From the cell containing the given text, extract its center point as [x, y] coordinate. 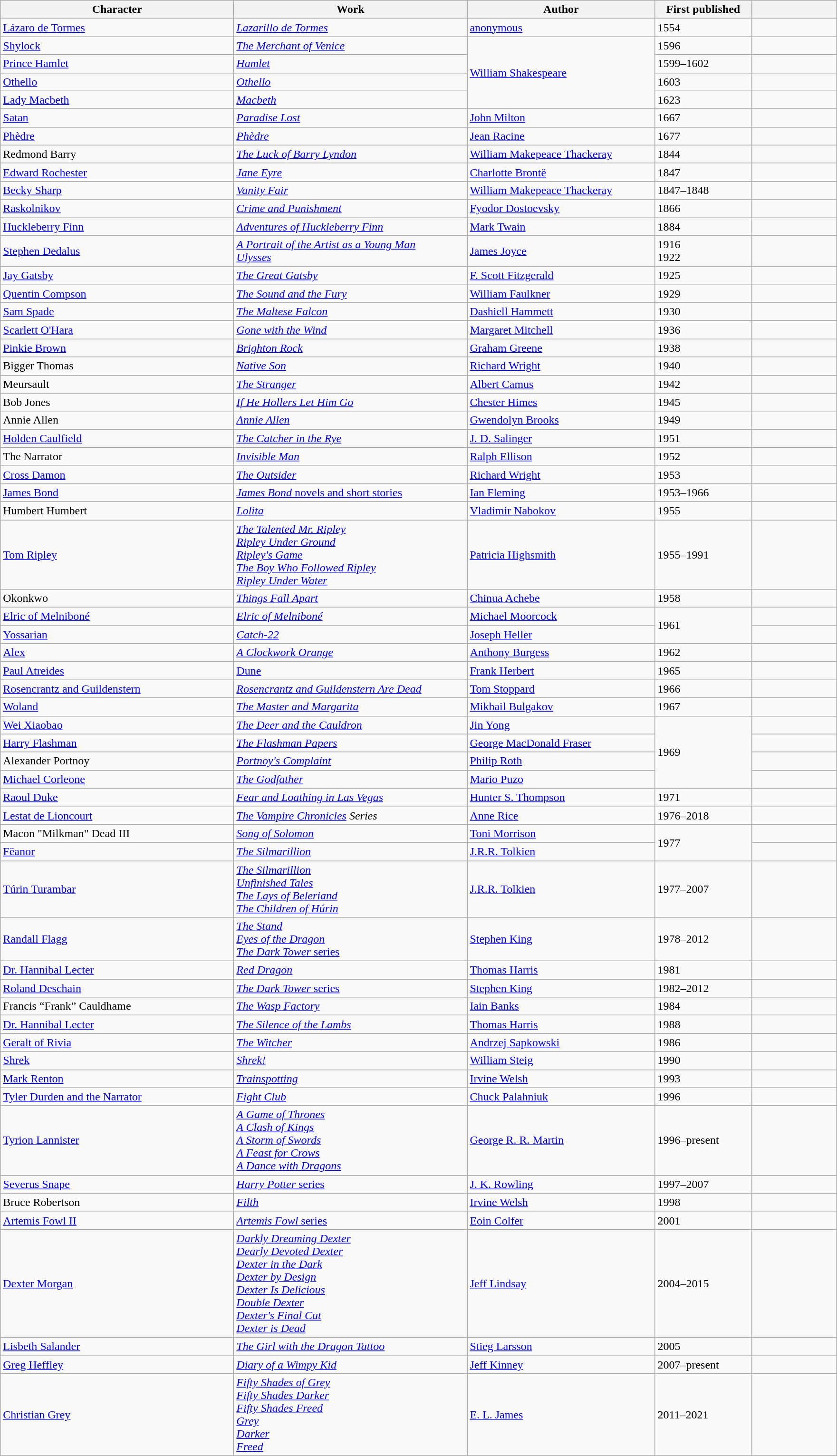
The Stranger [351, 384]
James Bond [117, 492]
1977 [703, 842]
1981 [703, 970]
The Godfather [351, 779]
Fifty Shades of GreyFifty Shades DarkerFifty Shades FreedGreyDarkerFreed [351, 1415]
Bob Jones [117, 402]
anonymous [561, 28]
1677 [703, 136]
Tyler Durden and the Narrator [117, 1097]
Catch-22 [351, 635]
The Girl with the Dragon Tattoo [351, 1346]
Chester Himes [561, 402]
The Luck of Barry Lyndon [351, 154]
1953–1966 [703, 492]
Paradise Lost [351, 118]
1847 [703, 172]
F. Scott Fitzgerald [561, 276]
2001 [703, 1220]
Huckleberry Finn [117, 227]
Vladimir Nabokov [561, 511]
John Milton [561, 118]
1942 [703, 384]
A Portrait of the Artist as a Young ManUlysses [351, 251]
The Talented Mr. RipleyRipley Under GroundRipley's GameThe Boy Who Followed RipleyRipley Under Water [351, 555]
Shrek [117, 1061]
Fight Club [351, 1097]
The Outsider [351, 474]
1596 [703, 46]
1938 [703, 348]
The Dark Tower series [351, 988]
James Joyce [561, 251]
Cross Damon [117, 474]
Hunter S. Thompson [561, 797]
Harry Flashman [117, 743]
1844 [703, 154]
1962 [703, 653]
Patricia Highsmith [561, 555]
Lisbeth Salander [117, 1346]
1977–2007 [703, 889]
Anthony Burgess [561, 653]
Tom Ripley [117, 555]
The Sound and the Fury [351, 294]
1925 [703, 276]
Vanity Fair [351, 190]
Mark Twain [561, 227]
1953 [703, 474]
1971 [703, 797]
1847–1848 [703, 190]
Bruce Robertson [117, 1202]
Humbert Humbert [117, 511]
Trainspotting [351, 1079]
Darkly Dreaming DexterDearly Devoted DexterDexter in the DarkDexter by DesignDexter Is DeliciousDouble DexterDexter's Final CutDexter is Dead [351, 1283]
Harry Potter series [351, 1184]
Stieg Larsson [561, 1346]
Lady Macbeth [117, 100]
1929 [703, 294]
Quentin Compson [117, 294]
Alexander Portnoy [117, 761]
The Vampire Chronicles Series [351, 815]
1976–2018 [703, 815]
Philip Roth [561, 761]
George MacDonald Fraser [561, 743]
1599–1602 [703, 64]
Rosencrantz and Guildenstern Are Dead [351, 689]
The Narrator [117, 456]
Diary of a Wimpy Kid [351, 1365]
Scarlett O'Hara [117, 330]
1990 [703, 1061]
J. K. Rowling [561, 1184]
1623 [703, 100]
1951 [703, 438]
Graham Greene [561, 348]
Holden Caulfield [117, 438]
Roland Deschain [117, 988]
Shrek! [351, 1061]
Adventures of Huckleberry Finn [351, 227]
Jay Gatsby [117, 276]
James Bond novels and short stories [351, 492]
1988 [703, 1024]
A Clockwork Orange [351, 653]
1997–2007 [703, 1184]
Dexter Morgan [117, 1283]
Mario Puzo [561, 779]
Yossarian [117, 635]
Fear and Loathing in Las Vegas [351, 797]
Anne Rice [561, 815]
1996–present [703, 1140]
1866 [703, 208]
Redmond Barry [117, 154]
Brighton Rock [351, 348]
Randall Flagg [117, 939]
William Steig [561, 1061]
The Silence of the Lambs [351, 1024]
William Shakespeare [561, 73]
Satan [117, 118]
A Game of ThronesA Clash of KingsA Storm of SwordsA Feast for CrowsA Dance with Dragons [351, 1140]
1998 [703, 1202]
Red Dragon [351, 970]
Sam Spade [117, 312]
Fëanor [117, 851]
Tom Stoppard [561, 689]
1982–2012 [703, 988]
Chinua Achebe [561, 598]
Author [561, 10]
2004–2015 [703, 1283]
Filth [351, 1202]
The Silmarillion [351, 851]
1955 [703, 511]
Ian Fleming [561, 492]
1949 [703, 420]
The Witcher [351, 1042]
Okonkwo [117, 598]
Albert Camus [561, 384]
Dune [351, 671]
Crime and Punishment [351, 208]
Greg Heffley [117, 1365]
19161922 [703, 251]
1978–2012 [703, 939]
Michael Corleone [117, 779]
William Faulkner [561, 294]
Alex [117, 653]
Macbeth [351, 100]
Native Son [351, 366]
1958 [703, 598]
Artemis Fowl series [351, 1220]
The Flashman Papers [351, 743]
1955–1991 [703, 555]
George R. R. Martin [561, 1140]
Invisible Man [351, 456]
Mikhail Bulgakov [561, 707]
Things Fall Apart [351, 598]
Lázaro de Tormes [117, 28]
Severus Snape [117, 1184]
Raskolnikov [117, 208]
Dashiell Hammett [561, 312]
1603 [703, 82]
Jeff Lindsay [561, 1283]
Margaret Mitchell [561, 330]
The SilmarillionUnfinished TalesThe Lays of BeleriandThe Children of Húrin [351, 889]
1969 [703, 752]
Mark Renton [117, 1079]
Wei Xiaobao [117, 725]
Gone with the Wind [351, 330]
Prince Hamlet [117, 64]
Lestat de Lioncourt [117, 815]
Becky Sharp [117, 190]
Jean Racine [561, 136]
1965 [703, 671]
Frank Herbert [561, 671]
Tyrion Lannister [117, 1140]
1940 [703, 366]
Gwendolyn Brooks [561, 420]
Portnoy's Complaint [351, 761]
Song of Solomon [351, 833]
Eoin Colfer [561, 1220]
Ralph Ellison [561, 456]
The Catcher in the Rye [351, 438]
The Deer and the Cauldron [351, 725]
1884 [703, 227]
Character [117, 10]
1984 [703, 1006]
1993 [703, 1079]
1930 [703, 312]
Joseph Heller [561, 635]
Lolita [351, 511]
J. D. Salinger [561, 438]
Jeff Kinney [561, 1365]
1667 [703, 118]
Macon "Milkman" Dead III [117, 833]
Michael Moorcock [561, 617]
1554 [703, 28]
Iain Banks [561, 1006]
1966 [703, 689]
Charlotte Brontë [561, 172]
The Wasp Factory [351, 1006]
Fyodor Dostoevsky [561, 208]
Paul Atreides [117, 671]
Pinkie Brown [117, 348]
Jin Yong [561, 725]
Work [351, 10]
Raoul Duke [117, 797]
Francis “Frank” Cauldhame [117, 1006]
E. L. James [561, 1415]
Jane Eyre [351, 172]
Rosencrantz and Guildenstern [117, 689]
Meursault [117, 384]
The Merchant of Venice [351, 46]
Christian Grey [117, 1415]
Artemis Fowl II [117, 1220]
Toni Morrison [561, 833]
If He Hollers Let Him Go [351, 402]
Edward Rochester [117, 172]
Shylock [117, 46]
1952 [703, 456]
Geralt of Rivia [117, 1042]
1986 [703, 1042]
Stephen Dedalus [117, 251]
Chuck Palahniuk [561, 1097]
1996 [703, 1097]
Hamlet [351, 64]
1936 [703, 330]
Andrzej Sapkowski [561, 1042]
The Maltese Falcon [351, 312]
2007–present [703, 1365]
Woland [117, 707]
1945 [703, 402]
The Master and Margarita [351, 707]
2011–2021 [703, 1415]
Lazarillo de Tormes [351, 28]
1961 [703, 626]
Túrin Turambar [117, 889]
1967 [703, 707]
2005 [703, 1346]
The StandEyes of the DragonThe Dark Tower series [351, 939]
First published [703, 10]
Bigger Thomas [117, 366]
The Great Gatsby [351, 276]
